Return the [x, y] coordinate for the center point of the cell that contains the specified text.  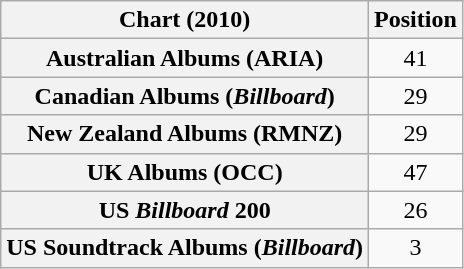
Canadian Albums (Billboard) [185, 96]
3 [416, 248]
US Soundtrack Albums (Billboard) [185, 248]
US Billboard 200 [185, 210]
47 [416, 172]
Australian Albums (ARIA) [185, 58]
Position [416, 20]
UK Albums (OCC) [185, 172]
41 [416, 58]
New Zealand Albums (RMNZ) [185, 134]
26 [416, 210]
Chart (2010) [185, 20]
